Output the [X, Y] coordinate of the center of the cell containing the given text.  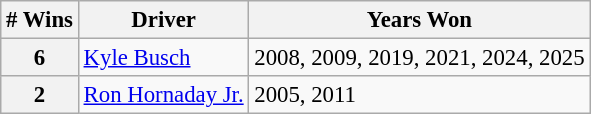
2005, 2011 [420, 95]
# Wins [40, 20]
6 [40, 58]
2008, 2009, 2019, 2021, 2024, 2025 [420, 58]
Kyle Busch [164, 58]
Ron Hornaday Jr. [164, 95]
2 [40, 95]
Driver [164, 20]
Years Won [420, 20]
